Provide the (x, y) coordinate of the cell's center where the given text is located.  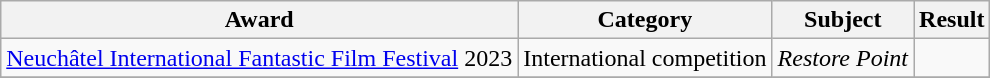
Category (645, 20)
Award (260, 20)
International competition (645, 58)
Subject (842, 20)
Neuchâtel International Fantastic Film Festival 2023 (260, 58)
Restore Point (842, 58)
Result (952, 20)
